Scan for the cell matching the given text and deliver its [x, y] coordinate at center. 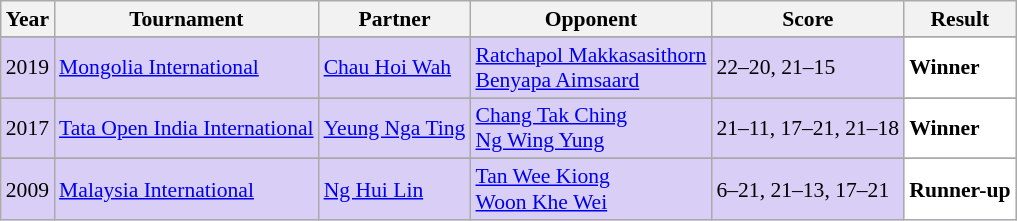
Result [960, 19]
2009 [28, 190]
2017 [28, 128]
6–21, 21–13, 17–21 [808, 190]
Tan Wee Kiong Woon Khe Wei [590, 190]
Score [808, 19]
Partner [395, 19]
21–11, 17–21, 21–18 [808, 128]
Ratchapol Makkasasithorn Benyapa Aimsaard [590, 68]
Tournament [186, 19]
2019 [28, 68]
Ng Hui Lin [395, 190]
Tata Open India International [186, 128]
Malaysia International [186, 190]
22–20, 21–15 [808, 68]
Chau Hoi Wah [395, 68]
Runner-up [960, 190]
Year [28, 19]
Chang Tak Ching Ng Wing Yung [590, 128]
Yeung Nga Ting [395, 128]
Mongolia International [186, 68]
Opponent [590, 19]
